Provide the (X, Y) coordinate of the cell's center where the given text is located.  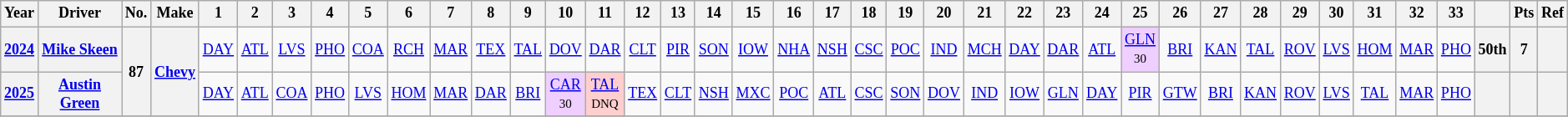
2024 (20, 49)
87 (137, 72)
Chevy (175, 72)
28 (1261, 13)
13 (678, 13)
MXC (753, 94)
1 (218, 13)
Make (175, 13)
GLN30 (1141, 49)
Ref (1553, 13)
No. (137, 13)
21 (984, 13)
5 (367, 13)
2025 (20, 94)
18 (868, 13)
Driver (79, 13)
Austin Green (79, 94)
27 (1221, 13)
Year (20, 13)
NHA (794, 49)
8 (491, 13)
30 (1336, 13)
2 (255, 13)
RCH (409, 49)
GTW (1180, 94)
29 (1299, 13)
50th (1493, 49)
32 (1417, 13)
14 (713, 13)
GLN (1064, 94)
22 (1024, 13)
TALDNQ (604, 94)
23 (1064, 13)
33 (1456, 13)
19 (905, 13)
16 (794, 13)
26 (1180, 13)
24 (1102, 13)
25 (1141, 13)
11 (604, 13)
10 (565, 13)
9 (528, 13)
12 (643, 13)
3 (292, 13)
15 (753, 13)
Mike Skeen (79, 49)
31 (1374, 13)
17 (833, 13)
20 (944, 13)
CAR30 (565, 94)
Pts (1525, 13)
4 (331, 13)
MCH (984, 49)
6 (409, 13)
